Determine the [X, Y] coordinate at the center of the cell enclosing the given text.  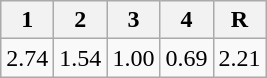
0.69 [186, 58]
3 [134, 20]
2 [80, 20]
2.21 [240, 58]
1 [28, 20]
2.74 [28, 58]
1.54 [80, 58]
1.00 [134, 58]
4 [186, 20]
R [240, 20]
